Scan for the cell matching the given text and deliver its [X, Y] coordinate at center. 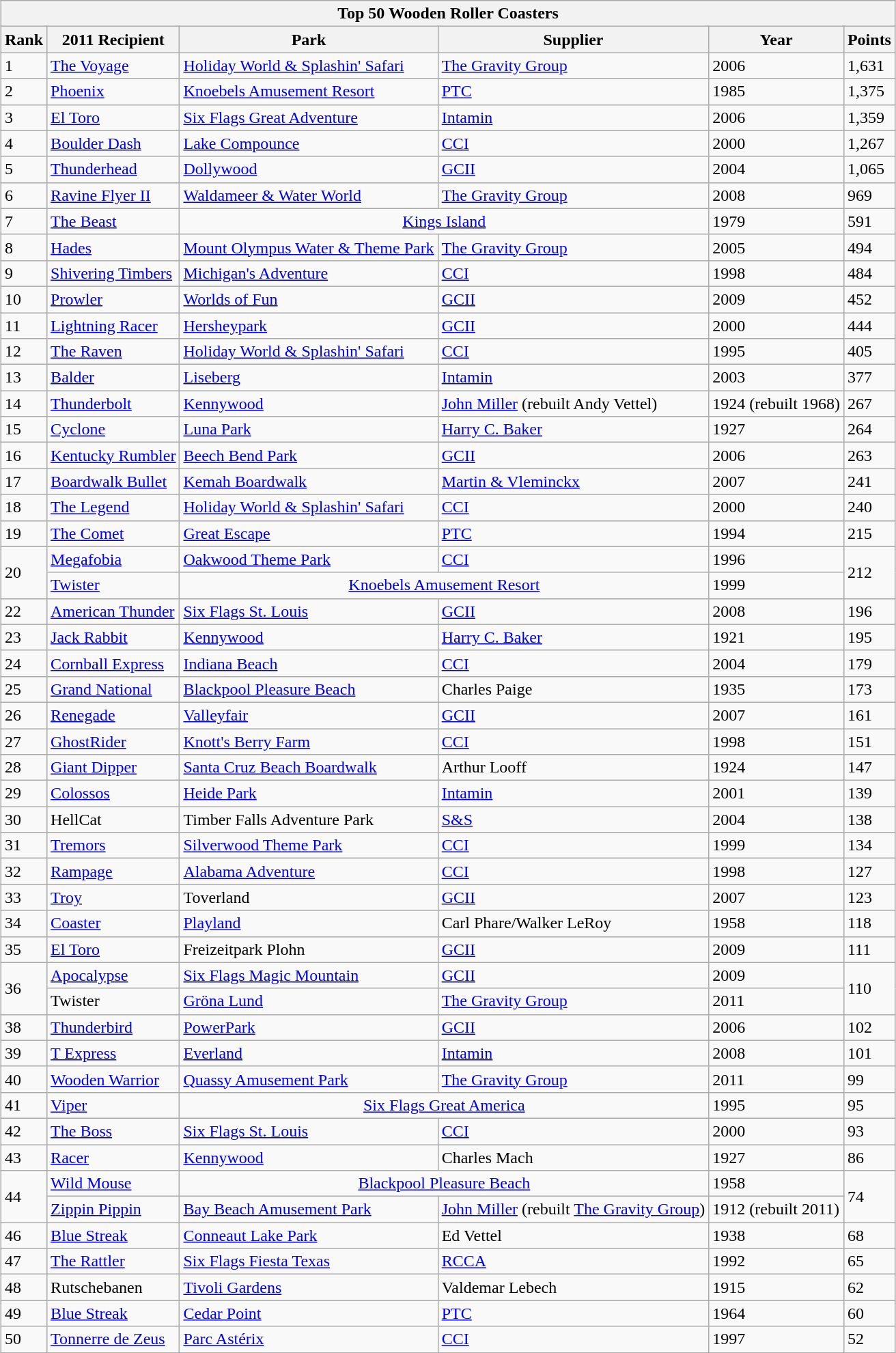
Great Escape [309, 533]
Waldameer & Water World [309, 195]
4 [23, 143]
1994 [776, 533]
Lake Compounce [309, 143]
Valdemar Lebech [574, 1287]
Liseberg [309, 378]
Valleyfair [309, 715]
28 [23, 768]
1979 [776, 221]
Apocalypse [113, 975]
Hades [113, 247]
65 [869, 1261]
25 [23, 689]
42 [23, 1131]
Six Flags Great Adventure [309, 117]
Carl Phare/Walker LeRoy [574, 923]
Six Flags Magic Mountain [309, 975]
1996 [776, 559]
377 [869, 378]
1,267 [869, 143]
29 [23, 794]
17 [23, 482]
8 [23, 247]
The Rattler [113, 1261]
32 [23, 871]
196 [869, 611]
Gröna Lund [309, 1001]
S&S [574, 820]
2001 [776, 794]
6 [23, 195]
36 [23, 988]
241 [869, 482]
1924 [776, 768]
Rank [23, 40]
Toverland [309, 897]
52 [869, 1339]
138 [869, 820]
15 [23, 430]
151 [869, 741]
Conneaut Lake Park [309, 1236]
Charles Paige [574, 689]
263 [869, 456]
1,375 [869, 92]
Heide Park [309, 794]
13 [23, 378]
Cedar Point [309, 1313]
60 [869, 1313]
7 [23, 221]
127 [869, 871]
40 [23, 1079]
212 [869, 572]
Grand National [113, 689]
Balder [113, 378]
111 [869, 949]
1924 (rebuilt 1968) [776, 404]
969 [869, 195]
102 [869, 1027]
Rampage [113, 871]
47 [23, 1261]
John Miller (rebuilt Andy Vettel) [574, 404]
Jack Rabbit [113, 637]
The Voyage [113, 66]
Rutschebanen [113, 1287]
Thunderbird [113, 1027]
95 [869, 1105]
Oakwood Theme Park [309, 559]
The Boss [113, 1131]
Knott's Berry Farm [309, 741]
110 [869, 988]
2005 [776, 247]
267 [869, 404]
1921 [776, 637]
Kentucky Rumbler [113, 456]
Colossos [113, 794]
Megafobia [113, 559]
1997 [776, 1339]
93 [869, 1131]
591 [869, 221]
Martin & Vleminckx [574, 482]
The Comet [113, 533]
9 [23, 273]
11 [23, 326]
Santa Cruz Beach Boardwalk [309, 768]
35 [23, 949]
1,065 [869, 169]
Lightning Racer [113, 326]
Shivering Timbers [113, 273]
27 [23, 741]
1992 [776, 1261]
Cyclone [113, 430]
Ed Vettel [574, 1236]
Timber Falls Adventure Park [309, 820]
Park [309, 40]
Playland [309, 923]
215 [869, 533]
Phoenix [113, 92]
74 [869, 1197]
405 [869, 352]
Parc Astérix [309, 1339]
Alabama Adventure [309, 871]
GhostRider [113, 741]
Cornball Express [113, 663]
Freizeitpark Plohn [309, 949]
Six Flags Fiesta Texas [309, 1261]
The Beast [113, 221]
22 [23, 611]
50 [23, 1339]
494 [869, 247]
Coaster [113, 923]
Top 50 Wooden Roller Coasters [448, 14]
31 [23, 846]
Wild Mouse [113, 1184]
Viper [113, 1105]
147 [869, 768]
179 [869, 663]
Hersheypark [309, 326]
20 [23, 572]
Year [776, 40]
1,631 [869, 66]
30 [23, 820]
62 [869, 1287]
173 [869, 689]
1915 [776, 1287]
118 [869, 923]
Worlds of Fun [309, 299]
86 [869, 1158]
Bay Beach Amusement Park [309, 1210]
1 [23, 66]
5 [23, 169]
Kings Island [444, 221]
Tremors [113, 846]
195 [869, 637]
T Express [113, 1053]
240 [869, 507]
23 [23, 637]
99 [869, 1079]
452 [869, 299]
1912 (rebuilt 2011) [776, 1210]
Supplier [574, 40]
3 [23, 117]
Michigan's Adventure [309, 273]
68 [869, 1236]
PowerPark [309, 1027]
Luna Park [309, 430]
1938 [776, 1236]
Charles Mach [574, 1158]
38 [23, 1027]
12 [23, 352]
HellCat [113, 820]
1964 [776, 1313]
46 [23, 1236]
Boardwalk Bullet [113, 482]
American Thunder [113, 611]
Tivoli Gardens [309, 1287]
1985 [776, 92]
2 [23, 92]
18 [23, 507]
10 [23, 299]
14 [23, 404]
Indiana Beach [309, 663]
RCCA [574, 1261]
34 [23, 923]
Ravine Flyer II [113, 195]
Prowler [113, 299]
Quassy Amusement Park [309, 1079]
Arthur Looff [574, 768]
24 [23, 663]
Beech Bend Park [309, 456]
Wooden Warrior [113, 1079]
19 [23, 533]
Silverwood Theme Park [309, 846]
49 [23, 1313]
Tonnerre de Zeus [113, 1339]
Zippin Pippin [113, 1210]
Dollywood [309, 169]
16 [23, 456]
101 [869, 1053]
1,359 [869, 117]
Points [869, 40]
Renegade [113, 715]
48 [23, 1287]
Giant Dipper [113, 768]
134 [869, 846]
26 [23, 715]
John Miller (rebuilt The Gravity Group) [574, 1210]
2003 [776, 378]
The Raven [113, 352]
Thunderbolt [113, 404]
The Legend [113, 507]
Mount Olympus Water & Theme Park [309, 247]
33 [23, 897]
41 [23, 1105]
Thunderhead [113, 169]
444 [869, 326]
Racer [113, 1158]
Six Flags Great America [444, 1105]
2011 Recipient [113, 40]
1935 [776, 689]
139 [869, 794]
484 [869, 273]
Everland [309, 1053]
123 [869, 897]
Troy [113, 897]
43 [23, 1158]
39 [23, 1053]
Boulder Dash [113, 143]
Kemah Boardwalk [309, 482]
44 [23, 1197]
161 [869, 715]
264 [869, 430]
